Return [x, y] of the center of cell containing provided text 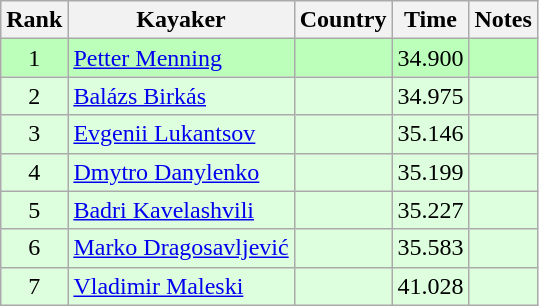
Country [343, 20]
4 [34, 172]
2 [34, 96]
Rank [34, 20]
34.900 [430, 58]
35.583 [430, 248]
Evgenii Lukantsov [181, 134]
Petter Menning [181, 58]
1 [34, 58]
3 [34, 134]
34.975 [430, 96]
6 [34, 248]
Dmytro Danylenko [181, 172]
35.146 [430, 134]
Balázs Birkás [181, 96]
41.028 [430, 286]
7 [34, 286]
Marko Dragosavljević [181, 248]
35.199 [430, 172]
Notes [503, 20]
5 [34, 210]
Kayaker [181, 20]
Vladimir Maleski [181, 286]
Time [430, 20]
35.227 [430, 210]
Badri Kavelashvili [181, 210]
